Detect which cell encompasses the target text, then output its (X, Y) center coordinate. 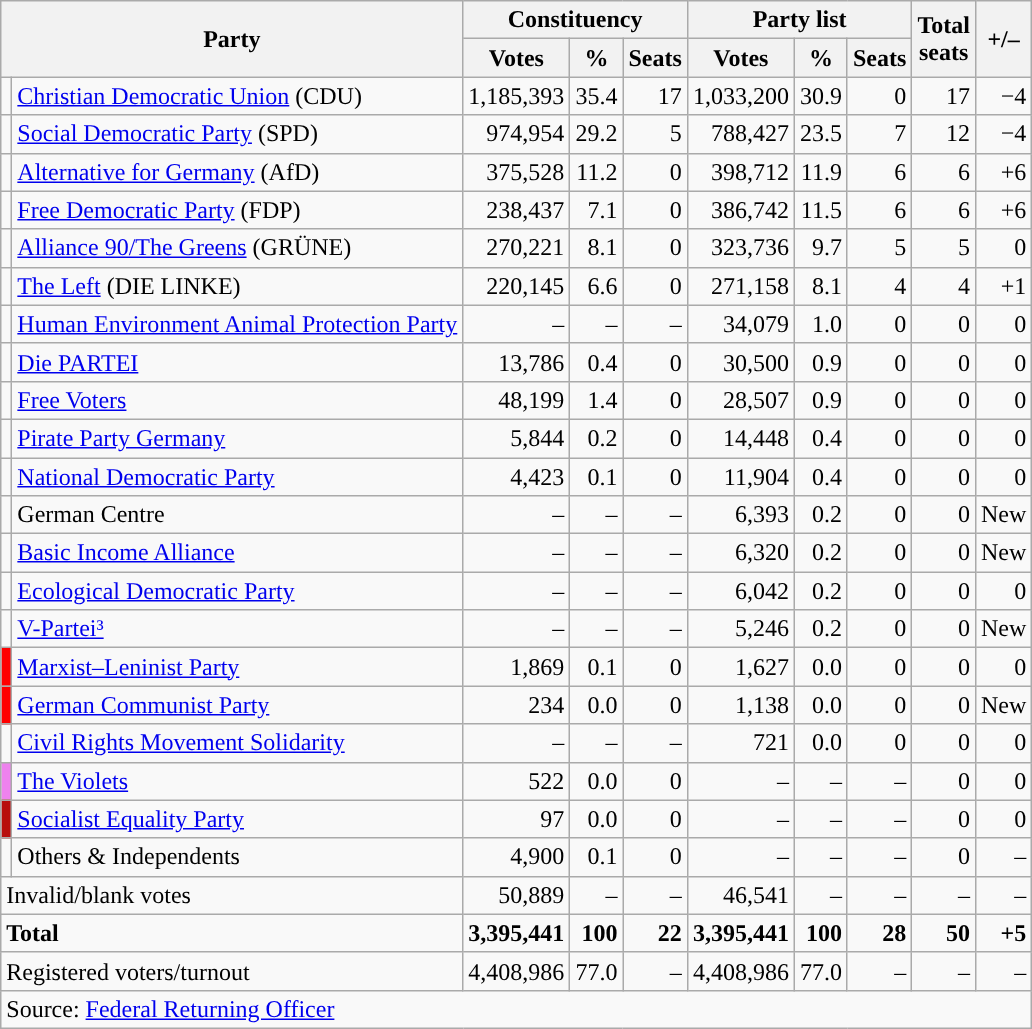
271,158 (740, 286)
Marxist–Leninist Party (238, 667)
Free Voters (238, 400)
30.9 (820, 96)
Totalseats (944, 39)
974,954 (516, 134)
238,437 (516, 210)
323,736 (740, 248)
522 (516, 781)
Basic Income Alliance (238, 553)
11,904 (740, 477)
46,541 (740, 895)
1,033,200 (740, 96)
11.9 (820, 172)
Alternative for Germany (AfD) (238, 172)
5,246 (740, 629)
1,627 (740, 667)
Human Environment Animal Protection Party (238, 324)
14,448 (740, 438)
Alliance 90/The Greens (GRÜNE) (238, 248)
Christian Democratic Union (CDU) (238, 96)
721 (740, 743)
12 (944, 134)
Invalid/blank votes (232, 895)
270,221 (516, 248)
788,427 (740, 134)
29.2 (596, 134)
National Democratic Party (238, 477)
6,042 (740, 591)
9.7 (820, 248)
1,869 (516, 667)
6,320 (740, 553)
+1 (1003, 286)
220,145 (516, 286)
German Communist Party (238, 705)
375,528 (516, 172)
398,712 (740, 172)
1.0 (820, 324)
13,786 (516, 362)
11.5 (820, 210)
35.4 (596, 96)
97 (516, 819)
234 (516, 705)
28 (879, 933)
7.1 (596, 210)
4,900 (516, 857)
V-Partei³ (238, 629)
The Left (DIE LINKE) (238, 286)
Ecological Democratic Party (238, 591)
Constituency (576, 20)
386,742 (740, 210)
Party list (800, 20)
German Centre (238, 515)
4,423 (516, 477)
23.5 (820, 134)
6,393 (740, 515)
22 (655, 933)
Source: Federal Returning Officer (516, 1009)
Free Democratic Party (FDP) (238, 210)
Socialist Equality Party (238, 819)
Social Democratic Party (SPD) (238, 134)
5,844 (516, 438)
The Violets (238, 781)
+5 (1003, 933)
Die PARTEI (238, 362)
Registered voters/turnout (232, 971)
50 (944, 933)
6.6 (596, 286)
11.2 (596, 172)
30,500 (740, 362)
Others & Independents (238, 857)
28,507 (740, 400)
Total (232, 933)
+/– (1003, 39)
7 (879, 134)
Pirate Party Germany (238, 438)
1,138 (740, 705)
50,889 (516, 895)
34,079 (740, 324)
1.4 (596, 400)
Civil Rights Movement Solidarity (238, 743)
48,199 (516, 400)
Party (232, 39)
1,185,393 (516, 96)
